From the cell containing the given text, extract its center point as [x, y] coordinate. 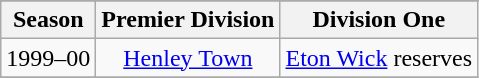
Division One [379, 20]
1999–00 [48, 58]
Eton Wick reserves [379, 58]
Henley Town [188, 58]
Premier Division [188, 20]
Season [48, 20]
